Search for the cell housing the specified text and yield its [x, y] center coordinate. 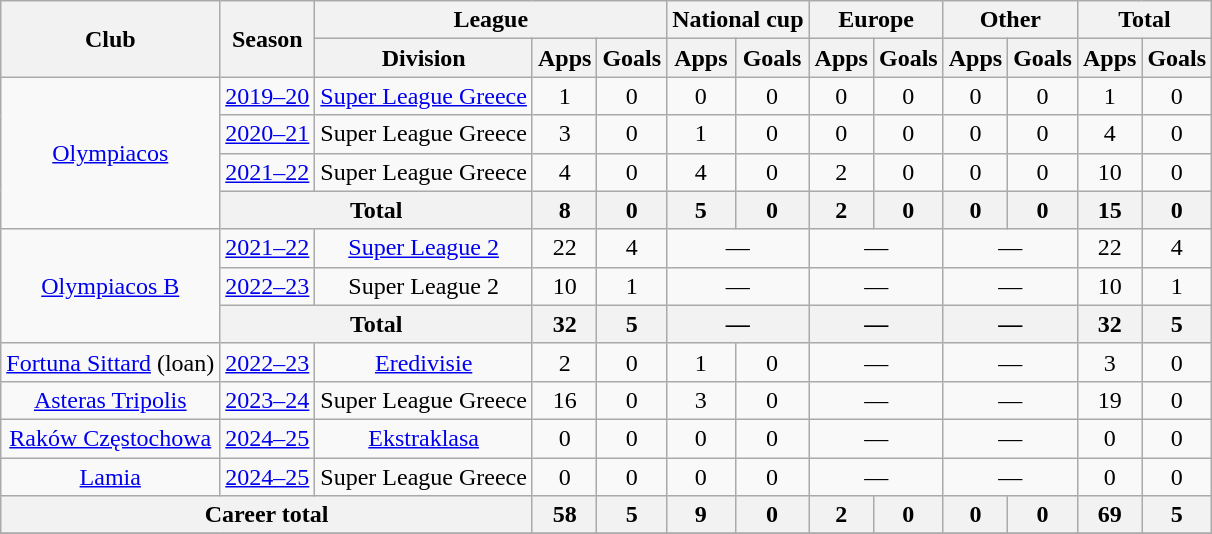
2019–20 [268, 96]
Season [268, 39]
National cup [738, 20]
Ekstraklasa [424, 438]
2023–24 [268, 400]
Division [424, 58]
Olympiacos B [110, 286]
Eredivisie [424, 362]
8 [564, 210]
Club [110, 39]
Career total [267, 515]
15 [1109, 210]
Other [1010, 20]
16 [564, 400]
2020–21 [268, 134]
9 [701, 515]
58 [564, 515]
69 [1109, 515]
Asteras Tripolis [110, 400]
19 [1109, 400]
Lamia [110, 477]
Europe [876, 20]
Olympiacos [110, 153]
League [491, 20]
Raków Częstochowa [110, 438]
Fortuna Sittard (loan) [110, 362]
